Detect which cell encompasses the target text, then output its (X, Y) center coordinate. 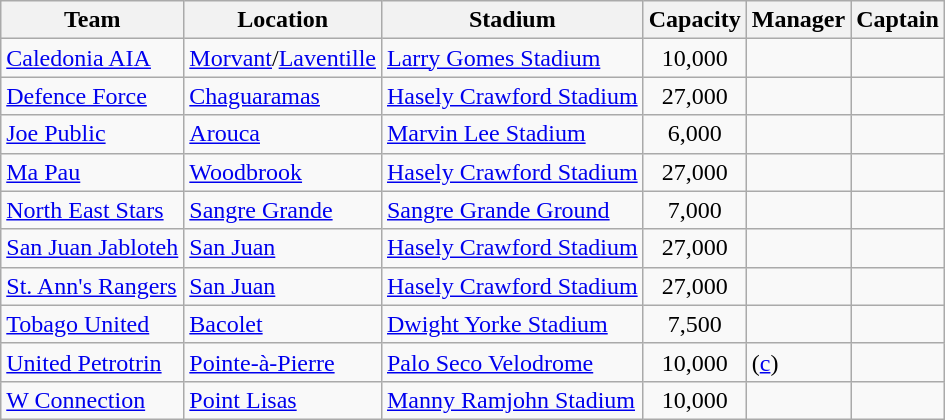
Tobago United (92, 324)
(c) (798, 362)
St. Ann's Rangers (92, 286)
Sangre Grande Ground (512, 210)
Point Lisas (283, 400)
Capacity (694, 20)
Woodbrook (283, 172)
Arouca (283, 134)
7,500 (694, 324)
Location (283, 20)
Caledonia AIA (92, 58)
Dwight Yorke Stadium (512, 324)
United Petrotrin (92, 362)
Pointe-à-Pierre (283, 362)
Manny Ramjohn Stadium (512, 400)
7,000 (694, 210)
Palo Seco Velodrome (512, 362)
Captain (898, 20)
San Juan Jabloteh (92, 248)
Chaguaramas (283, 96)
Larry Gomes Stadium (512, 58)
North East Stars (92, 210)
Defence Force (92, 96)
Sangre Grande (283, 210)
W Connection (92, 400)
Manager (798, 20)
Morvant/Laventille (283, 58)
Stadium (512, 20)
Ma Pau (92, 172)
6,000 (694, 134)
Bacolet (283, 324)
Joe Public (92, 134)
Marvin Lee Stadium (512, 134)
Team (92, 20)
